Detect which cell encompasses the target text, then output its [X, Y] center coordinate. 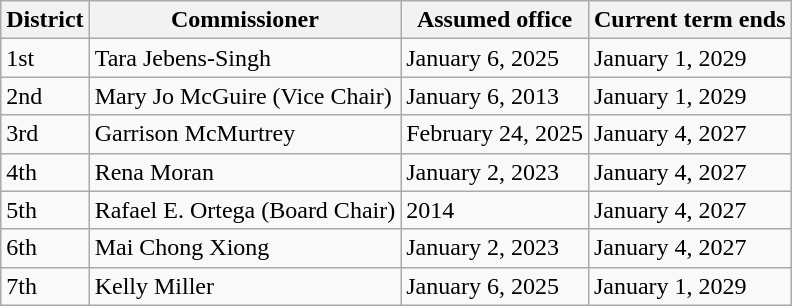
5th [45, 210]
February 24, 2025 [495, 134]
Rafael E. Ortega (Board Chair) [245, 210]
Garrison McMurtrey [245, 134]
Mai Chong Xiong [245, 248]
Assumed office [495, 20]
3rd [45, 134]
Current term ends [690, 20]
Tara Jebens-Singh [245, 58]
1st [45, 58]
Kelly Miller [245, 286]
2nd [45, 96]
Mary Jo McGuire (Vice Chair) [245, 96]
January 6, 2013 [495, 96]
2014 [495, 210]
7th [45, 286]
6th [45, 248]
District [45, 20]
4th [45, 172]
Commissioner [245, 20]
Rena Moran [245, 172]
